Scan for the cell matching the given text and deliver its [X, Y] coordinate at center. 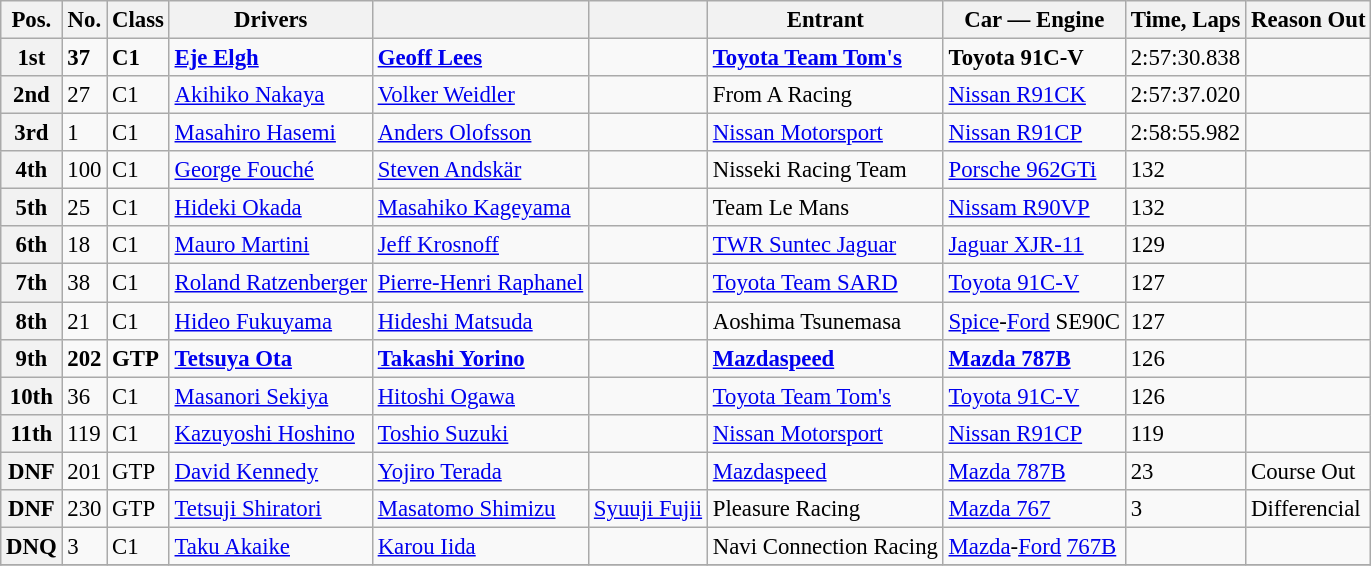
Mauro Martini [270, 245]
10th [32, 396]
8th [32, 321]
1st [32, 58]
George Fouché [270, 170]
2nd [32, 95]
Differencial [1308, 509]
Steven Andskär [480, 170]
Tetsuya Ota [270, 358]
Karou Iida [480, 546]
Roland Ratzenberger [270, 283]
Class [138, 20]
Toyota Team SARD [825, 283]
202 [84, 358]
3rd [32, 133]
Masatomo Shimizu [480, 509]
Spice-Ford SE90C [1034, 321]
25 [84, 208]
6th [32, 245]
Time, Laps [1185, 20]
Geoff Lees [480, 58]
Hideo Fukuyama [270, 321]
Course Out [1308, 471]
Mazda-Ford 767B [1034, 546]
37 [84, 58]
Takashi Yorino [480, 358]
2:57:30.838 [1185, 58]
18 [84, 245]
Tetsuji Shiratori [270, 509]
Porsche 962GTi [1034, 170]
Nissan R91CK [1034, 95]
4th [32, 170]
Car — Engine [1034, 20]
201 [84, 471]
Syuuji Fujii [648, 509]
Nisseki Racing Team [825, 170]
Toshio Suzuki [480, 433]
Masahiko Kageyama [480, 208]
From A Racing [825, 95]
2:58:55.982 [1185, 133]
Jaguar XJR-11 [1034, 245]
TWR Suntec Jaguar [825, 245]
23 [1185, 471]
Masahiro Hasemi [270, 133]
Navi Connection Racing [825, 546]
129 [1185, 245]
Akihiko Nakaya [270, 95]
Eje Elgh [270, 58]
Taku Akaike [270, 546]
Pos. [32, 20]
David Kennedy [270, 471]
Kazuyoshi Hoshino [270, 433]
DNQ [32, 546]
Hideki Okada [270, 208]
Team Le Mans [825, 208]
Yojiro Terada [480, 471]
Entrant [825, 20]
100 [84, 170]
Volker Weidler [480, 95]
Hideshi Matsuda [480, 321]
11th [32, 433]
5th [32, 208]
Pierre-Henri Raphanel [480, 283]
Mazda 767 [1034, 509]
7th [32, 283]
38 [84, 283]
2:57:37.020 [1185, 95]
No. [84, 20]
Reason Out [1308, 20]
21 [84, 321]
Nissam R90VP [1034, 208]
Aoshima Tsunemasa [825, 321]
Masanori Sekiya [270, 396]
Jeff Krosnoff [480, 245]
36 [84, 396]
1 [84, 133]
9th [32, 358]
Anders Olofsson [480, 133]
Hitoshi Ogawa [480, 396]
27 [84, 95]
230 [84, 509]
Drivers [270, 20]
Pleasure Racing [825, 509]
